From the cell containing the given text, extract its center point as [X, Y] coordinate. 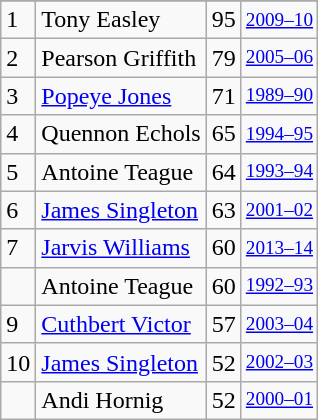
2003–04 [279, 324]
Jarvis Williams [121, 248]
65 [224, 134]
Andi Hornig [121, 400]
1992–93 [279, 286]
1994–95 [279, 134]
3 [18, 96]
2 [18, 58]
5 [18, 172]
1 [18, 20]
2009–10 [279, 20]
10 [18, 362]
2002–03 [279, 362]
1993–94 [279, 172]
2000–01 [279, 400]
Quennon Echols [121, 134]
4 [18, 134]
64 [224, 172]
6 [18, 210]
57 [224, 324]
Popeye Jones [121, 96]
Pearson Griffith [121, 58]
Tony Easley [121, 20]
63 [224, 210]
71 [224, 96]
7 [18, 248]
95 [224, 20]
Cuthbert Victor [121, 324]
2005–06 [279, 58]
2013–14 [279, 248]
79 [224, 58]
9 [18, 324]
1989–90 [279, 96]
2001–02 [279, 210]
